Return [x, y] of the center of cell containing provided text 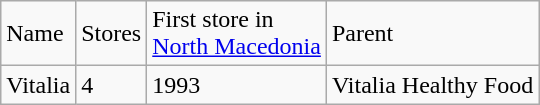
Vitalia Healthy Food [432, 85]
Stores [112, 34]
First store inNorth Macedonia [237, 34]
1993 [237, 85]
Parent [432, 34]
Vitalia [38, 85]
4 [112, 85]
Name [38, 34]
